For the text-containing cell, return its midpoint in (X, Y) coordinate format. 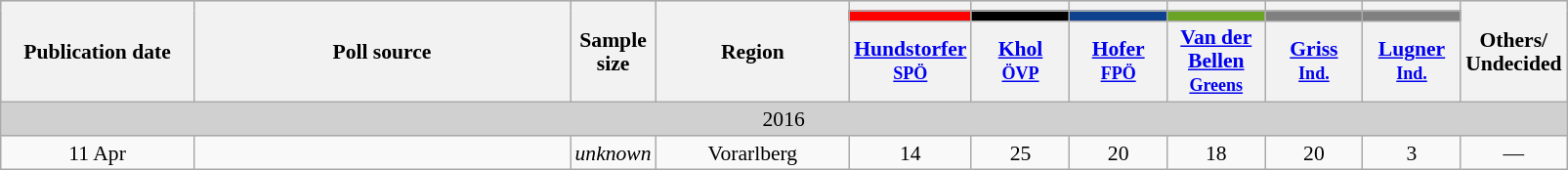
25 (1020, 152)
Van der BellenGreens (1216, 62)
Sample size (614, 52)
KholÖVP (1020, 62)
Publication date (98, 52)
unknown (614, 152)
Region (753, 52)
LugnerInd. (1412, 62)
Vorarlberg (753, 152)
2016 (784, 119)
HundstorferSPÖ (911, 62)
Poll source (381, 52)
18 (1216, 152)
HoferFPÖ (1119, 62)
— (1513, 152)
GrissInd. (1314, 62)
Others/Undecided (1513, 52)
14 (911, 152)
3 (1412, 152)
11 Apr (98, 152)
